Scan for the cell matching the given text and deliver its (X, Y) coordinate at center. 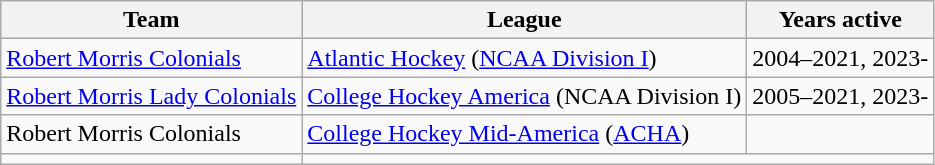
League (524, 20)
2004–2021, 2023- (840, 58)
2005–2021, 2023- (840, 96)
College Hockey Mid-America (ACHA) (524, 134)
College Hockey America (NCAA Division I) (524, 96)
Robert Morris Lady Colonials (152, 96)
Atlantic Hockey (NCAA Division I) (524, 58)
Team (152, 20)
Years active (840, 20)
